Pinpoint the cell where the given text exists, returning its [X, Y] midpoint coordinate. 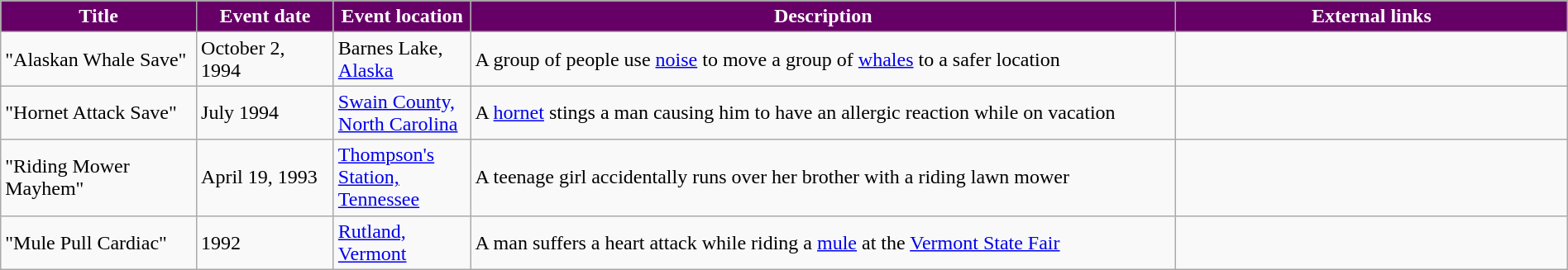
A hornet stings a man causing him to have an allergic reaction while on vacation [824, 112]
1992 [265, 243]
A man suffers a heart attack while riding a mule at the Vermont State Fair [824, 243]
"Riding Mower Mayhem" [99, 178]
"Hornet Attack Save" [99, 112]
External links [1372, 17]
April 19, 1993 [265, 178]
Event date [265, 17]
Rutland, Vermont [402, 243]
Thompson's Station, Tennessee [402, 178]
Swain County, North Carolina [402, 112]
Barnes Lake, Alaska [402, 59]
"Mule Pull Cardiac" [99, 243]
Description [824, 17]
A group of people use noise to move a group of whales to a safer location [824, 59]
October 2, 1994 [265, 59]
"Alaskan Whale Save" [99, 59]
July 1994 [265, 112]
A teenage girl accidentally runs over her brother with a riding lawn mower [824, 178]
Title [99, 17]
Event location [402, 17]
